From the cell containing the given text, extract its center point as [X, Y] coordinate. 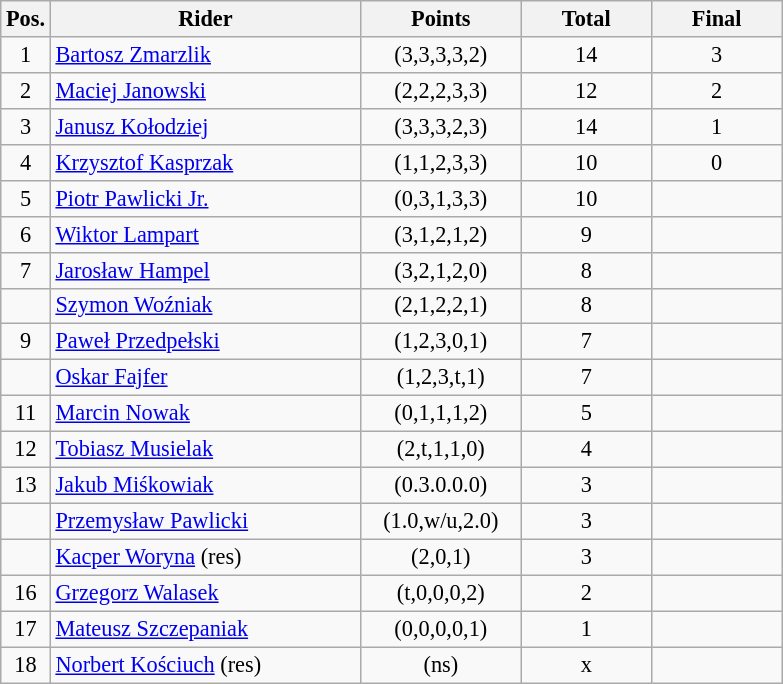
Total [586, 19]
(1,2,3,0,1) [441, 342]
Bartosz Zmarzlik [205, 55]
(3,1,2,1,2) [441, 234]
11 [26, 414]
(2,1,2,2,1) [441, 306]
Pos. [26, 19]
Przemysław Pawlicki [205, 521]
13 [26, 485]
(2,0,1) [441, 557]
Paweł Przedpełski [205, 342]
(2,2,2,3,3) [441, 90]
Oskar Fajfer [205, 378]
(1,1,2,3,3) [441, 162]
(2,t,1,1,0) [441, 450]
Maciej Janowski [205, 90]
6 [26, 234]
Rider [205, 19]
Tobiasz Musielak [205, 450]
16 [26, 593]
(1,2,3,t,1) [441, 378]
Piotr Pawlicki Jr. [205, 198]
(1.0,w/u,2.0) [441, 521]
Szymon Woźniak [205, 306]
Points [441, 19]
(ns) [441, 665]
Final [716, 19]
(3,3,3,2,3) [441, 126]
(3,3,3,3,2) [441, 55]
Marcin Nowak [205, 414]
Jakub Miśkowiak [205, 485]
0 [716, 162]
Mateusz Szczepaniak [205, 629]
(0,3,1,3,3) [441, 198]
x [586, 665]
(3,2,1,2,0) [441, 270]
Grzegorz Walasek [205, 593]
Janusz Kołodziej [205, 126]
17 [26, 629]
(0.3.0.0.0) [441, 485]
(0,1,1,1,2) [441, 414]
Jarosław Hampel [205, 270]
(0,0,0,0,1) [441, 629]
Wiktor Lampart [205, 234]
18 [26, 665]
Norbert Kościuch (res) [205, 665]
Krzysztof Kasprzak [205, 162]
Kacper Woryna (res) [205, 557]
(t,0,0,0,2) [441, 593]
